For the text-containing cell, return its midpoint in (X, Y) coordinate format. 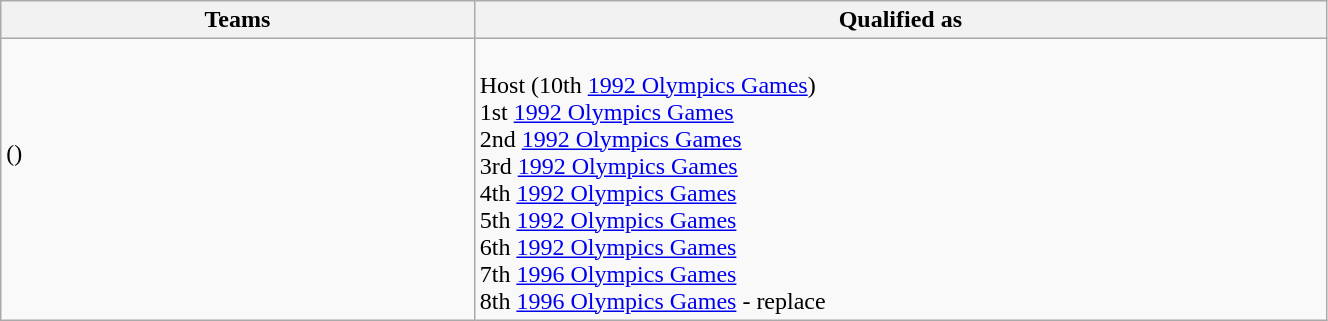
Qualified as (900, 20)
() (238, 180)
Teams (238, 20)
